Find where the given text appears and provide that cell's center as (X, Y) coordinate. 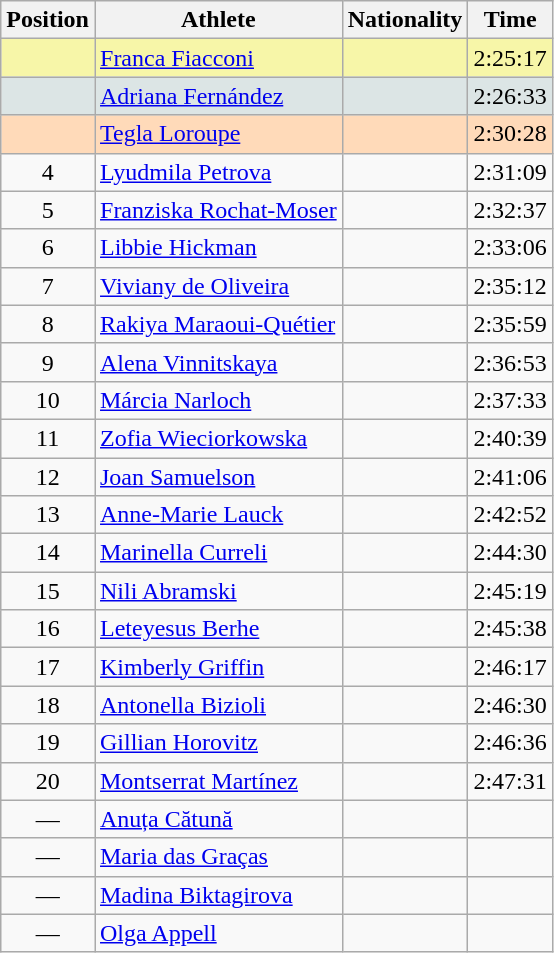
11 (48, 438)
20 (48, 781)
2:35:12 (510, 286)
6 (48, 248)
2:41:06 (510, 477)
14 (48, 553)
16 (48, 629)
Libbie Hickman (218, 248)
Joan Samuelson (218, 477)
Tegla Loroupe (218, 134)
2:25:17 (510, 58)
2:32:37 (510, 210)
Madina Biktagirova (218, 895)
2:40:39 (510, 438)
Olga Appell (218, 933)
Montserrat Martínez (218, 781)
17 (48, 667)
2:46:17 (510, 667)
Zofia Wieciorkowska (218, 438)
Maria das Graças (218, 857)
Franziska Rochat-Moser (218, 210)
18 (48, 705)
2:46:30 (510, 705)
2:44:30 (510, 553)
2:36:53 (510, 362)
Nili Abramski (218, 591)
7 (48, 286)
2:35:59 (510, 324)
10 (48, 400)
12 (48, 477)
2:30:28 (510, 134)
Rakiya Maraoui-Quétier (218, 324)
Antonella Bizioli (218, 705)
8 (48, 324)
Anne-Marie Lauck (218, 515)
13 (48, 515)
Kimberly Griffin (218, 667)
2:31:09 (510, 172)
2:46:36 (510, 743)
Franca Fiacconi (218, 58)
2:33:06 (510, 248)
15 (48, 591)
Viviany de Oliveira (218, 286)
Adriana Fernández (218, 96)
Gillian Horovitz (218, 743)
Lyudmila Petrova (218, 172)
2:26:33 (510, 96)
19 (48, 743)
Anuța Cătună (218, 819)
2:37:33 (510, 400)
Márcia Narloch (218, 400)
9 (48, 362)
2:45:38 (510, 629)
Athlete (218, 20)
Alena Vinnitskaya (218, 362)
5 (48, 210)
Nationality (405, 20)
4 (48, 172)
Marinella Curreli (218, 553)
2:45:19 (510, 591)
2:47:31 (510, 781)
2:42:52 (510, 515)
Position (48, 20)
Leteyesus Berhe (218, 629)
Time (510, 20)
